Detect which cell encompasses the target text, then output its [x, y] center coordinate. 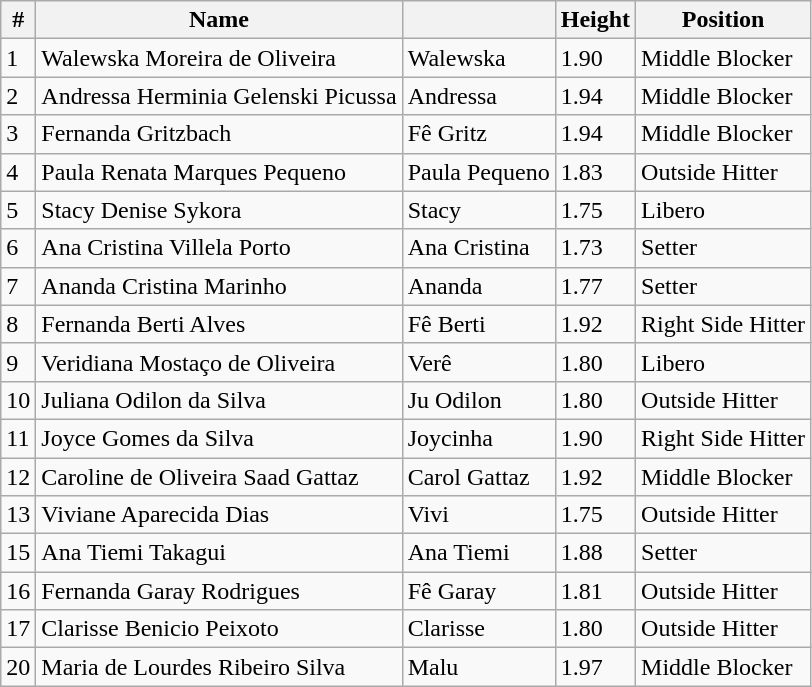
Verê [478, 362]
Andressa [478, 96]
1.88 [595, 553]
Fernanda Garay Rodrigues [219, 591]
Paula Pequeno [478, 172]
Walewska Moreira de Oliveira [219, 58]
Juliana Odilon da Silva [219, 400]
Clarisse Benicio Peixoto [219, 629]
5 [18, 210]
1.83 [595, 172]
Caroline de Oliveira Saad Gattaz [219, 477]
Position [724, 20]
Joycinha [478, 438]
Joyce Gomes da Silva [219, 438]
Height [595, 20]
1.97 [595, 667]
Fê Gritz [478, 134]
1.73 [595, 248]
Viviane Aparecida Dias [219, 515]
16 [18, 591]
Ana Cristina [478, 248]
8 [18, 324]
11 [18, 438]
3 [18, 134]
Walewska [478, 58]
10 [18, 400]
7 [18, 286]
Maria de Lourdes Ribeiro Silva [219, 667]
Malu [478, 667]
Fernanda Gritzbach [219, 134]
Fê Berti [478, 324]
2 [18, 96]
Ananda [478, 286]
Ana Tiemi [478, 553]
1.77 [595, 286]
Veridiana Mostaço de Oliveira [219, 362]
Name [219, 20]
17 [18, 629]
Stacy [478, 210]
Ana Tiemi Takagui [219, 553]
Ananda Cristina Marinho [219, 286]
Ju Odilon [478, 400]
Paula Renata Marques Pequeno [219, 172]
1 [18, 58]
13 [18, 515]
Stacy Denise Sykora [219, 210]
20 [18, 667]
Carol Gattaz [478, 477]
Fernanda Berti Alves [219, 324]
15 [18, 553]
Clarisse [478, 629]
Andressa Herminia Gelenski Picussa [219, 96]
Ana Cristina Villela Porto [219, 248]
12 [18, 477]
1.81 [595, 591]
9 [18, 362]
4 [18, 172]
6 [18, 248]
Fê Garay [478, 591]
Vivi [478, 515]
# [18, 20]
